Provide the (X, Y) coordinate of the cell's center where the given text is located.  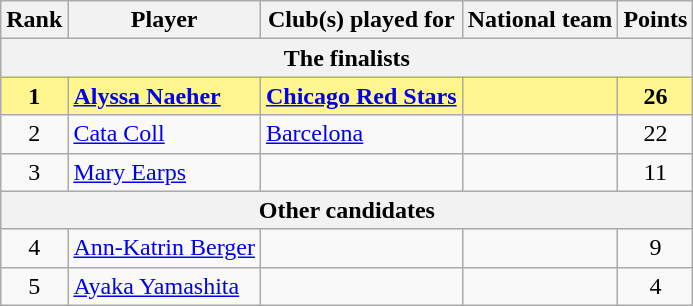
5 (34, 286)
9 (656, 248)
National team (540, 20)
Other candidates (347, 210)
Barcelona (361, 134)
Chicago Red Stars (361, 96)
Ann-Katrin Berger (164, 248)
1 (34, 96)
Mary Earps (164, 172)
22 (656, 134)
2 (34, 134)
Player (164, 20)
Ayaka Yamashita (164, 286)
Club(s) played for (361, 20)
11 (656, 172)
Cata Coll (164, 134)
3 (34, 172)
Points (656, 20)
Rank (34, 20)
The finalists (347, 58)
Alyssa Naeher (164, 96)
26 (656, 96)
